Output the (X, Y) coordinate of the center of the cell containing the given text.  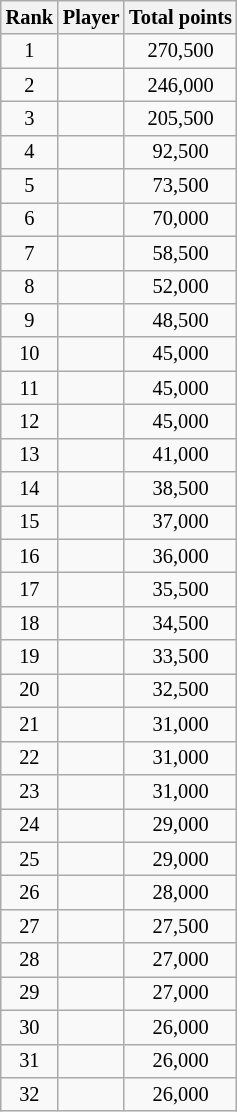
8 (30, 287)
1 (30, 51)
26 (30, 892)
205,500 (180, 118)
70,000 (180, 219)
7 (30, 253)
48,500 (180, 320)
41,000 (180, 455)
Total points (180, 17)
52,000 (180, 287)
12 (30, 421)
21 (30, 724)
246,000 (180, 85)
15 (30, 522)
29 (30, 993)
28 (30, 960)
58,500 (180, 253)
23 (30, 791)
34,500 (180, 623)
4 (30, 152)
24 (30, 825)
9 (30, 320)
37,000 (180, 522)
2 (30, 85)
25 (30, 859)
Player (91, 17)
27 (30, 926)
35,500 (180, 589)
36,000 (180, 556)
Rank (30, 17)
18 (30, 623)
32 (30, 1094)
17 (30, 589)
31 (30, 1061)
28,000 (180, 892)
32,500 (180, 690)
16 (30, 556)
5 (30, 186)
73,500 (180, 186)
270,500 (180, 51)
30 (30, 1027)
19 (30, 657)
92,500 (180, 152)
33,500 (180, 657)
20 (30, 690)
10 (30, 354)
6 (30, 219)
3 (30, 118)
13 (30, 455)
38,500 (180, 489)
22 (30, 758)
27,500 (180, 926)
14 (30, 489)
11 (30, 388)
